Detect which cell encompasses the target text, then output its (X, Y) center coordinate. 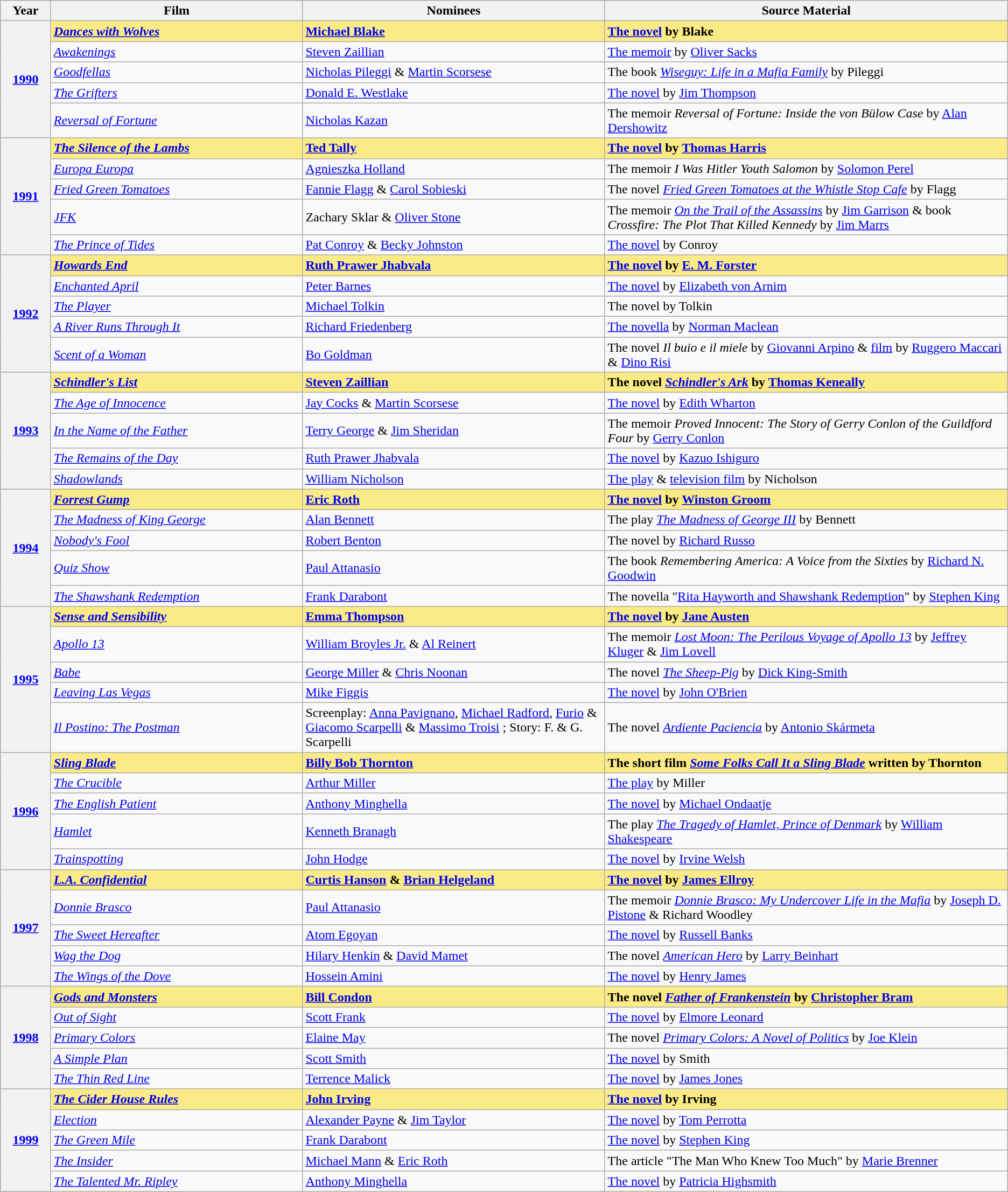
Fried Green Tomatoes (177, 189)
Goodfellas (177, 72)
Howards End (177, 265)
L.A. Confidential (177, 880)
The novella "Rita Hayworth and Shawshank Redemption" by Stephen King (806, 596)
Scent of a Woman (177, 354)
The Shawshank Redemption (177, 596)
Hossein Amini (453, 976)
The Thin Red Line (177, 1079)
Film (177, 11)
Mike Figgis (453, 693)
Kenneth Branagh (453, 832)
The novel by Elizabeth von Arnim (806, 286)
William Nicholson (453, 479)
The novel Ardiente Paciencia by Antonio Skármeta (806, 728)
The memoir by Oliver Sacks (806, 52)
The novel by Jane Austen (806, 616)
Arthur Miller (453, 783)
The Insider (177, 1161)
Michael Tolkin (453, 306)
Leaving Las Vegas (177, 693)
The novel by Tom Perrotta (806, 1120)
1994 (26, 547)
Michael Mann & Eric Roth (453, 1161)
The memoir Lost Moon: The Perilous Voyage of Apollo 13 by Jeffrey Kluger & Jim Lovell (806, 644)
Awakenings (177, 52)
John Hodge (453, 859)
Fannie Flagg & Carol Sobieski (453, 189)
John Irving (453, 1099)
The Player (177, 306)
The Prince of Tides (177, 245)
The novel by Elmore Leonard (806, 1017)
The novel by Jim Thompson (806, 93)
1992 (26, 313)
1998 (26, 1037)
The novel by Smith (806, 1058)
Bo Goldman (453, 354)
1999 (26, 1140)
Robert Benton (453, 540)
Sense and Sensibility (177, 616)
Screenplay: Anna Pavignano, Michael Radford, Furio & Giacomo Scarpelli & Massimo Troisi ; Story: F. & G. Scarpelli (453, 728)
Pat Conroy & Becky Johnston (453, 245)
The Sweet Hereafter (177, 935)
Wag the Dog (177, 956)
1996 (26, 811)
A Simple Plan (177, 1058)
In the Name of the Father (177, 431)
Bill Condon (453, 996)
Atom Egoyan (453, 935)
The novel by Edith Wharton (806, 403)
The play The Tragedy of Hamlet, Prince of Denmark by William Shakespeare (806, 832)
The novel Fried Green Tomatoes at the Whistle Stop Cafe by Flagg (806, 189)
The play & television film by Nicholson (806, 479)
Trainspotting (177, 859)
1990 (26, 80)
The English Patient (177, 804)
George Miller & Chris Noonan (453, 672)
Europa Europa (177, 169)
Nobody's Fool (177, 540)
Michael Blake (453, 31)
Agnieszka Holland (453, 169)
The memoir Reversal of Fortune: Inside the von Bülow Case by Alan Dershowitz (806, 121)
The novel by Patricia Highsmith (806, 1181)
Nicholas Pileggi & Martin Scorsese (453, 72)
The memoir On the Trail of the Assassins by Jim Garrison & book Crossfire: The Plot That Killed Kennedy by Jim Marrs (806, 217)
The novel by Thomas Harris (806, 148)
Babe (177, 672)
The novel by Richard Russo (806, 540)
Forrest Gump (177, 499)
Terry George & Jim Sheridan (453, 431)
The novel by Irving (806, 1099)
Hilary Henkin & David Mamet (453, 956)
The novel by Tolkin (806, 306)
The book Wiseguy: Life in a Mafia Family by Pileggi (806, 72)
The Age of Innocence (177, 403)
Peter Barnes (453, 286)
Emma Thompson (453, 616)
The Wings of the Dove (177, 976)
The Cider House Rules (177, 1099)
The Madness of King George (177, 520)
1993 (26, 431)
The Grifters (177, 93)
Source Material (806, 11)
The Crucible (177, 783)
Sling Blade (177, 763)
Jay Cocks & Martin Scorsese (453, 403)
Year (26, 11)
Elaine May (453, 1037)
Schindler's List (177, 382)
Hamlet (177, 832)
The novel by John O'Brien (806, 693)
The Remains of the Day (177, 458)
The novel American Hero by Larry Beinhart (806, 956)
The novel Father of Frankenstein by Christopher Bram (806, 996)
The novel by James Ellroy (806, 880)
The novel by Russell Banks (806, 935)
Quiz Show (177, 568)
Enchanted April (177, 286)
Shadowlands (177, 479)
Reversal of Fortune (177, 121)
The novel by Irvine Welsh (806, 859)
Nominees (453, 11)
The play The Madness of George III by Bennett (806, 520)
The Talented Mr. Ripley (177, 1181)
Billy Bob Thornton (453, 763)
The novel by James Jones (806, 1079)
The Green Mile (177, 1140)
The novel by Kazuo Ishiguro (806, 458)
1991 (26, 196)
The memoir Donnie Brasco: My Undercover Life in the Mafia by Joseph D. Pistone & Richard Woodley (806, 907)
The Silence of the Lambs (177, 148)
The novel The Sheep-Pig by Dick King-Smith (806, 672)
The novel Il buio e il miele by Giovanni Arpino & film by Ruggero Maccari & Dino Risi (806, 354)
Scott Smith (453, 1058)
Eric Roth (453, 499)
Richard Friedenberg (453, 327)
Primary Colors (177, 1037)
The novel by Blake (806, 31)
Curtis Hanson & Brian Helgeland (453, 880)
Ted Tally (453, 148)
The novel by Winston Groom (806, 499)
The novella by Norman Maclean (806, 327)
The novel Primary Colors: A Novel of Politics by Joe Klein (806, 1037)
The novel by Stephen King (806, 1140)
The short film Some Folks Call It a Sling Blade written by Thornton (806, 763)
Election (177, 1120)
Alan Bennett (453, 520)
The novel by Henry James (806, 976)
Alexander Payne & Jim Taylor (453, 1120)
The memoir I Was Hitler Youth Salomon by Solomon Perel (806, 169)
The memoir Proved Innocent: The Story of Gerry Conlon of the Guildford Four by Gerry Conlon (806, 431)
Donald E. Westlake (453, 93)
The novel by Michael Ondaatje (806, 804)
Dances with Wolves (177, 31)
Donnie Brasco (177, 907)
Apollo 13 (177, 644)
Gods and Monsters (177, 996)
Scott Frank (453, 1017)
The novel by Conroy (806, 245)
The novel Schindler's Ark by Thomas Keneally (806, 382)
A River Runs Through It (177, 327)
1997 (26, 928)
William Broyles Jr. & Al Reinert (453, 644)
Nicholas Kazan (453, 121)
The article "The Man Who Knew Too Much" by Marie Brenner (806, 1161)
Out of Sight (177, 1017)
Terrence Malick (453, 1079)
Il Postino: The Postman (177, 728)
The novel by E. M. Forster (806, 265)
1995 (26, 679)
JFK (177, 217)
The book Remembering America: A Voice from the Sixties by Richard N. Goodwin (806, 568)
The play by Miller (806, 783)
Zachary Sklar & Oliver Stone (453, 217)
